For the text-containing cell, return its midpoint in [x, y] coordinate format. 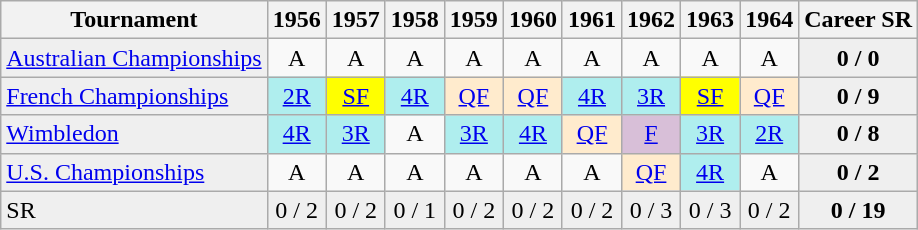
0 / 9 [858, 96]
1963 [710, 20]
1959 [474, 20]
Wimbledon [134, 134]
1960 [532, 20]
0 / 1 [414, 210]
1962 [652, 20]
1961 [592, 20]
1964 [770, 20]
F [652, 134]
SR [134, 210]
0 / 19 [858, 210]
Tournament [134, 20]
0 / 8 [858, 134]
1958 [414, 20]
Career SR [858, 20]
Australian Championships [134, 58]
1957 [356, 20]
1956 [296, 20]
U.S. Championships [134, 172]
French Championships [134, 96]
0 / 0 [858, 58]
